Detect which cell encompasses the target text, then output its (X, Y) center coordinate. 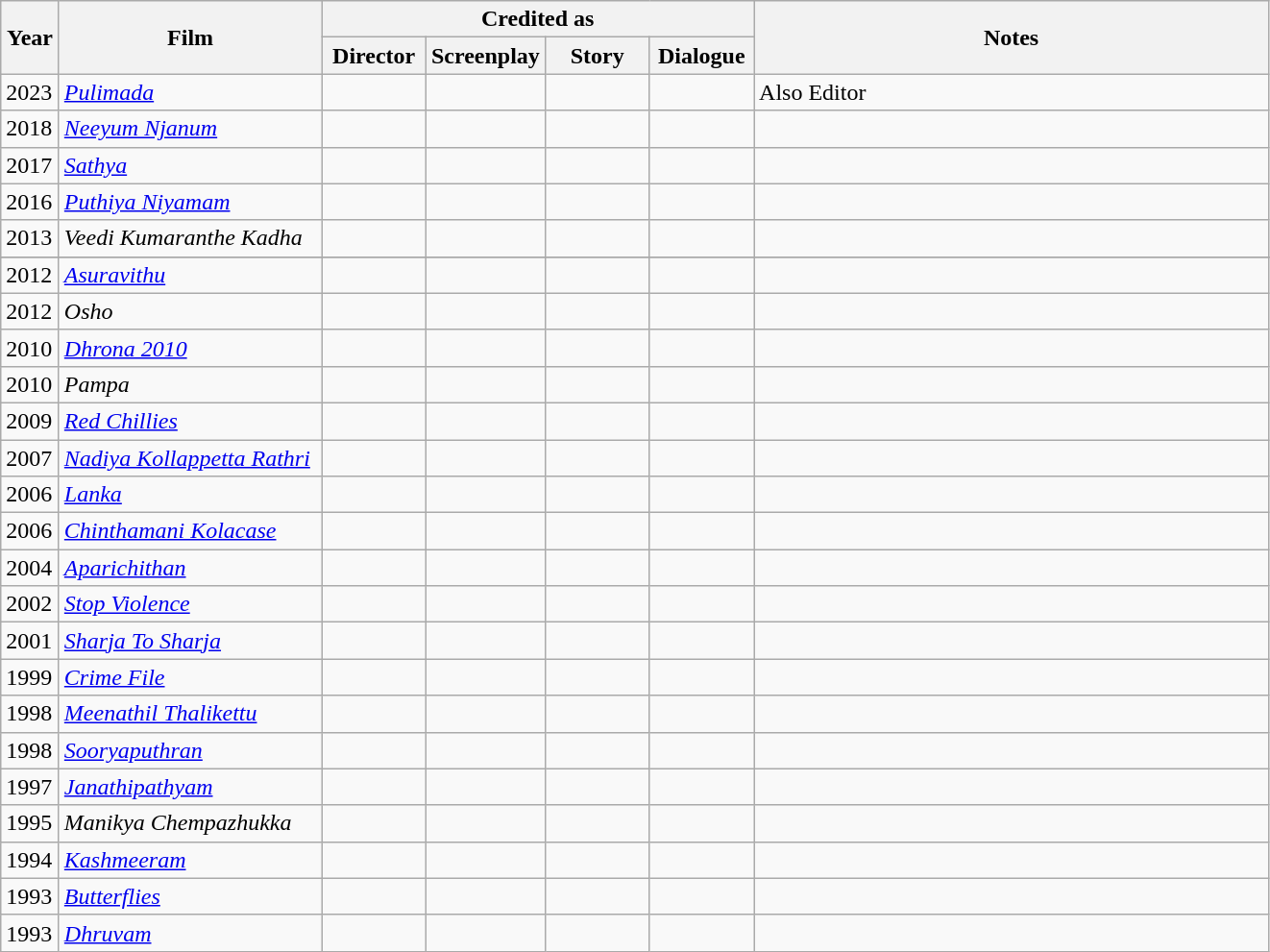
Story (598, 56)
Chinthamani Kolacase (190, 531)
Year (31, 37)
2013 (31, 238)
Sooryaputhran (190, 750)
Butterflies (190, 896)
2001 (31, 641)
Kashmeeram (190, 860)
1999 (31, 677)
Puthiya Niyamam (190, 202)
Asuravithu (190, 275)
Dialogue (701, 56)
Sathya (190, 165)
Credited as (538, 19)
2018 (31, 129)
1994 (31, 860)
2004 (31, 568)
Lanka (190, 495)
Crime File (190, 677)
Sharja To Sharja (190, 641)
2016 (31, 202)
Aparichithan (190, 568)
1995 (31, 823)
Dhrona 2010 (190, 348)
2002 (31, 604)
2017 (31, 165)
Director (375, 56)
2023 (31, 92)
Neeyum Njanum (190, 129)
Meenathil Thalikettu (190, 714)
Janathipathyam (190, 787)
Also Editor (1012, 92)
Osho (190, 311)
Stop Violence (190, 604)
Notes (1012, 37)
Pampa (190, 384)
2007 (31, 458)
2009 (31, 421)
Nadiya Kollappetta Rathri (190, 458)
Manikya Chempazhukka (190, 823)
Screenplay (485, 56)
Veedi Kumaranthe Kadha (190, 238)
Pulimada (190, 92)
Film (190, 37)
Dhruvam (190, 933)
Red Chillies (190, 421)
1997 (31, 787)
